Identify which cell holds the provided text, then report its (x, y) central coordinate. 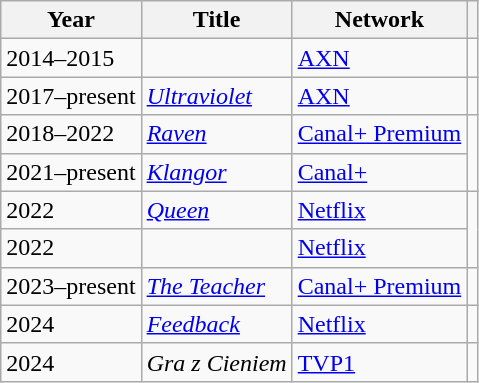
Klangor (216, 172)
The Teacher (216, 286)
2014–2015 (71, 58)
Canal+ (380, 172)
Year (71, 20)
2021–present (71, 172)
2017–present (71, 96)
Ultraviolet (216, 96)
Raven (216, 134)
Gra z Cieniem (216, 362)
2018–2022 (71, 134)
Network (380, 20)
Feedback (216, 324)
TVP1 (380, 362)
2023–present (71, 286)
Title (216, 20)
Queen (216, 210)
